From the cell containing the given text, extract its center point as [x, y] coordinate. 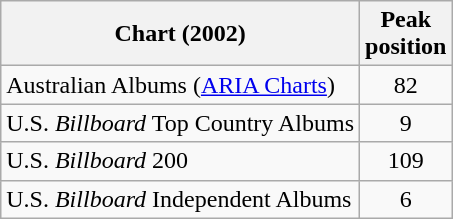
9 [406, 123]
Australian Albums (ARIA Charts) [180, 85]
U.S. Billboard Top Country Albums [180, 123]
U.S. Billboard Independent Albums [180, 199]
109 [406, 161]
U.S. Billboard 200 [180, 161]
6 [406, 199]
82 [406, 85]
Chart (2002) [180, 34]
Peakposition [406, 34]
